Extract the (x, y) coordinate from the center of the cell holding the provided text.  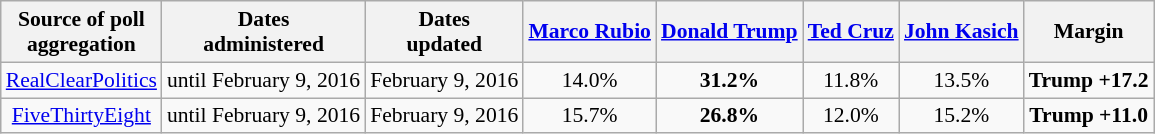
Donald Trump (730, 32)
Ted Cruz (851, 32)
14.0% (590, 80)
FiveThirtyEight (82, 116)
Margin (1089, 32)
Datesadministered (264, 32)
26.8% (730, 116)
13.5% (962, 80)
RealClearPolitics (82, 80)
11.8% (851, 80)
Trump +17.2 (1089, 80)
15.2% (962, 116)
Source of pollaggregation (82, 32)
15.7% (590, 116)
31.2% (730, 80)
Datesupdated (444, 32)
John Kasich (962, 32)
Marco Rubio (590, 32)
12.0% (851, 116)
Trump +11.0 (1089, 116)
